Locate the cell with the specified text and output its (x, y) center coordinate. 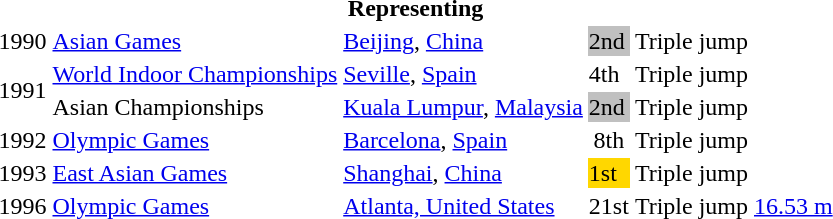
Asian Championships (195, 107)
Kuala Lumpur, Malaysia (464, 107)
World Indoor Championships (195, 74)
4th (608, 74)
1st (608, 173)
Barcelona, Spain (464, 140)
Beijing, China (464, 41)
Seville, Spain (464, 74)
Asian Games (195, 41)
East Asian Games (195, 173)
8th (608, 140)
Shanghai, China (464, 173)
Olympic Games (195, 140)
